Provide the [X, Y] coordinate of the cell's center where the given text is located.  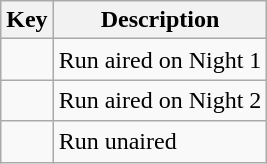
Run unaired [160, 142]
Description [160, 20]
Run aired on Night 2 [160, 100]
Key [27, 20]
Run aired on Night 1 [160, 60]
